Return (x, y) of the center of cell containing provided text 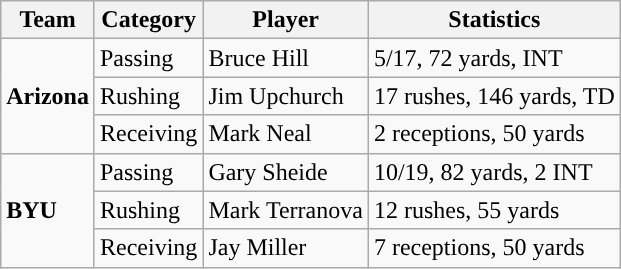
Mark Terranova (286, 210)
7 receptions, 50 yards (494, 248)
Mark Neal (286, 134)
Team (48, 20)
Jim Upchurch (286, 96)
BYU (48, 210)
5/17, 72 yards, INT (494, 58)
Player (286, 20)
Arizona (48, 96)
2 receptions, 50 yards (494, 134)
17 rushes, 146 yards, TD (494, 96)
12 rushes, 55 yards (494, 210)
Category (148, 20)
10/19, 82 yards, 2 INT (494, 172)
Statistics (494, 20)
Bruce Hill (286, 58)
Gary Sheide (286, 172)
Jay Miller (286, 248)
